Find where the given text appears and provide that cell's center as [X, Y] coordinate. 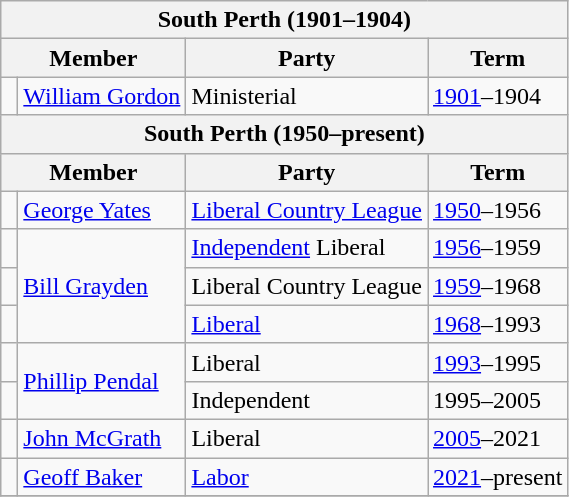
2005–2021 [498, 438]
Phillip Pendal [102, 381]
William Gordon [102, 96]
1959–1968 [498, 286]
1950–1956 [498, 210]
Ministerial [307, 96]
1956–1959 [498, 248]
Independent [307, 400]
South Perth (1950–present) [284, 134]
Geoff Baker [102, 477]
1968–1993 [498, 324]
South Perth (1901–1904) [284, 20]
John McGrath [102, 438]
Labor [307, 477]
Independent Liberal [307, 248]
Bill Grayden [102, 286]
George Yates [102, 210]
1995–2005 [498, 400]
2021–present [498, 477]
1993–1995 [498, 362]
1901–1904 [498, 96]
